Search for the cell housing the specified text and yield its (x, y) center coordinate. 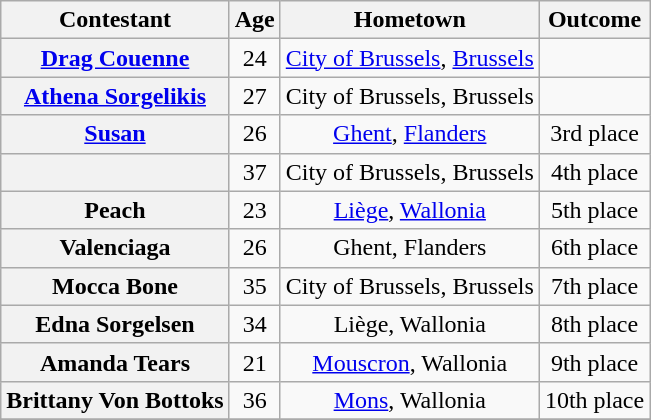
3rd place (594, 134)
21 (254, 362)
24 (254, 58)
10th place (594, 400)
Mouscron, Wallonia (410, 362)
6th place (594, 248)
Hometown (410, 20)
5th place (594, 210)
Brittany Von Bottoks (115, 400)
7th place (594, 286)
Peach (115, 210)
23 (254, 210)
Age (254, 20)
35 (254, 286)
Mocca Bone (115, 286)
4th place (594, 172)
Mons, Wallonia (410, 400)
Edna Sorgelsen (115, 324)
Amanda Tears (115, 362)
Susan (115, 134)
34 (254, 324)
Drag Couenne (115, 58)
8th place (594, 324)
37 (254, 172)
Outcome (594, 20)
36 (254, 400)
27 (254, 96)
Athena Sorgelikis (115, 96)
Valenciaga (115, 248)
Contestant (115, 20)
9th place (594, 362)
